Identify which cell holds the provided text, then report its [X, Y] central coordinate. 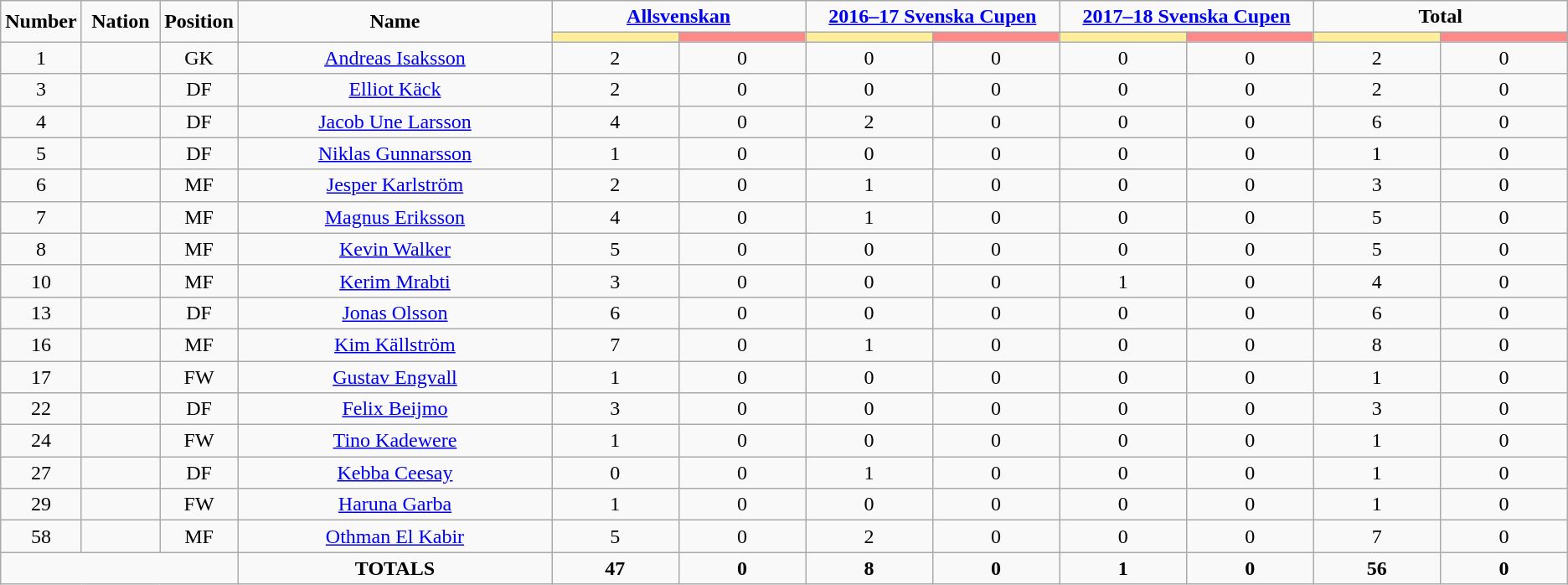
Jesper Karlström [395, 185]
27 [41, 473]
GK [199, 58]
13 [41, 313]
10 [41, 281]
Kerim Mrabti [395, 281]
Jonas Olsson [395, 313]
Andreas Isaksson [395, 58]
2016–17 Svenska Cupen [933, 17]
47 [615, 568]
2017–18 Svenska Cupen [1186, 17]
Jacob Une Larsson [395, 122]
Niklas Gunnarsson [395, 153]
16 [41, 344]
Allsvenskan [678, 17]
Othman El Kabir [395, 536]
TOTALS [395, 568]
Haruna Garba [395, 505]
Gustav Engvall [395, 376]
Kevin Walker [395, 249]
29 [41, 505]
Kim Källström [395, 344]
Position [199, 22]
Nation [121, 22]
Felix Beijmo [395, 409]
24 [41, 441]
17 [41, 376]
Tino Kadewere [395, 441]
Elliot Käck [395, 90]
22 [41, 409]
Number [41, 22]
58 [41, 536]
Kebba Ceesay [395, 473]
Magnus Eriksson [395, 217]
Name [395, 22]
Total [1441, 17]
56 [1377, 568]
